For the text-containing cell, return its midpoint in [X, Y] coordinate format. 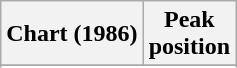
Chart (1986) [72, 34]
Peakposition [189, 34]
